Scan for the cell matching the given text and deliver its [X, Y] coordinate at center. 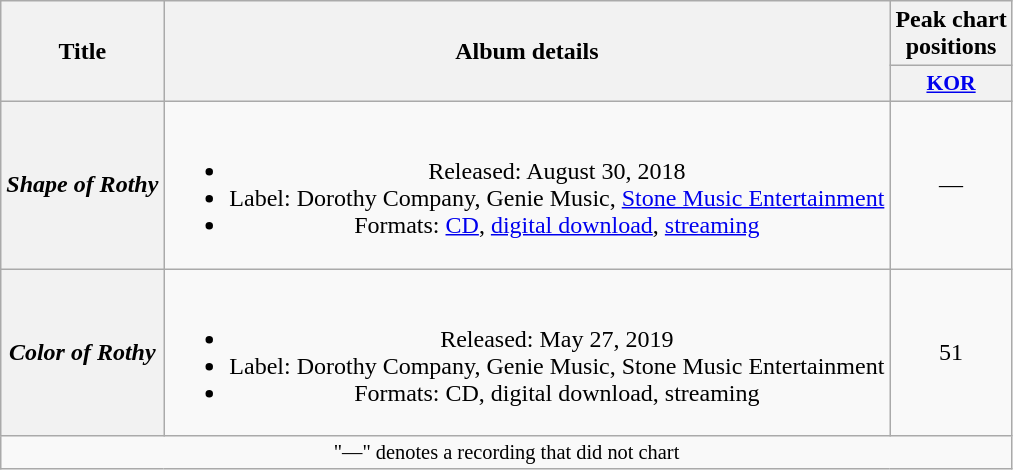
Shape of Rothy [82, 184]
Released: May 27, 2019Label: Dorothy Company, Genie Music, Stone Music EntertainmentFormats: CD, digital download, streaming [527, 352]
Title [82, 52]
— [951, 184]
Color of Rothy [82, 352]
Released: August 30, 2018Label: Dorothy Company, Genie Music, Stone Music EntertainmentFormats: CD, digital download, streaming [527, 184]
Peak chartpositions [951, 34]
"—" denotes a recording that did not chart [506, 453]
51 [951, 352]
Album details [527, 52]
KOR [951, 84]
